Find where the given text appears and provide that cell's center as (x, y) coordinate. 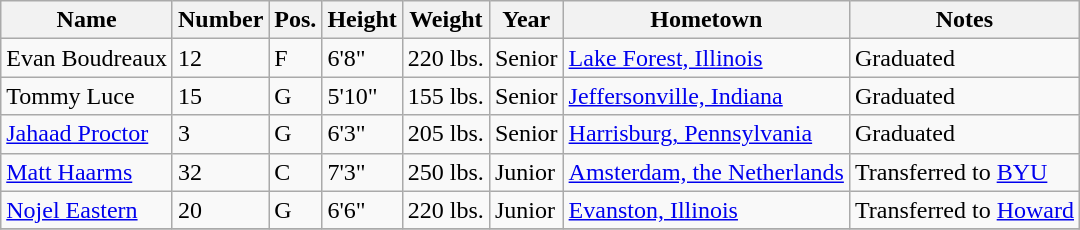
20 (220, 210)
Hometown (706, 20)
Matt Haarms (87, 172)
250 lbs. (446, 172)
Harrisburg, Pennsylvania (706, 134)
Amsterdam, the Netherlands (706, 172)
Tommy Luce (87, 96)
3 (220, 134)
6'6" (362, 210)
C (296, 172)
Transferred to BYU (964, 172)
32 (220, 172)
6'3" (362, 134)
Weight (446, 20)
6'8" (362, 58)
Year (526, 20)
7'3" (362, 172)
12 (220, 58)
Jeffersonville, Indiana (706, 96)
Pos. (296, 20)
F (296, 58)
Number (220, 20)
15 (220, 96)
Evan Boudreaux (87, 58)
155 lbs. (446, 96)
Jahaad Proctor (87, 134)
Name (87, 20)
205 lbs. (446, 134)
Transferred to Howard (964, 210)
Lake Forest, Illinois (706, 58)
5'10" (362, 96)
Nojel Eastern (87, 210)
Evanston, Illinois (706, 210)
Height (362, 20)
Notes (964, 20)
